Identify which cell holds the provided text, then report its (X, Y) central coordinate. 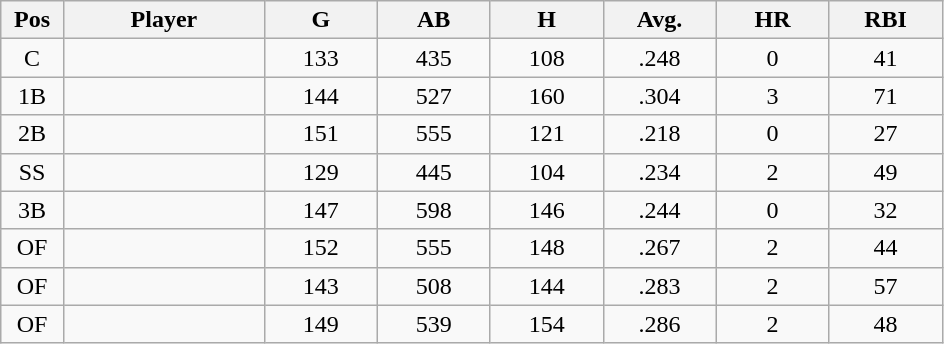
71 (886, 96)
1B (32, 96)
527 (434, 96)
154 (546, 324)
152 (320, 248)
.267 (660, 248)
3B (32, 210)
121 (546, 134)
32 (886, 210)
.218 (660, 134)
2B (32, 134)
435 (434, 58)
539 (434, 324)
.283 (660, 286)
Player (164, 20)
.234 (660, 172)
.248 (660, 58)
143 (320, 286)
151 (320, 134)
HR (772, 20)
129 (320, 172)
160 (546, 96)
Pos (32, 20)
146 (546, 210)
445 (434, 172)
41 (886, 58)
Avg. (660, 20)
49 (886, 172)
598 (434, 210)
508 (434, 286)
57 (886, 286)
44 (886, 248)
3 (772, 96)
27 (886, 134)
48 (886, 324)
H (546, 20)
148 (546, 248)
149 (320, 324)
AB (434, 20)
104 (546, 172)
.304 (660, 96)
.244 (660, 210)
G (320, 20)
C (32, 58)
108 (546, 58)
133 (320, 58)
147 (320, 210)
.286 (660, 324)
SS (32, 172)
RBI (886, 20)
